For the text-containing cell, return its midpoint in (x, y) coordinate format. 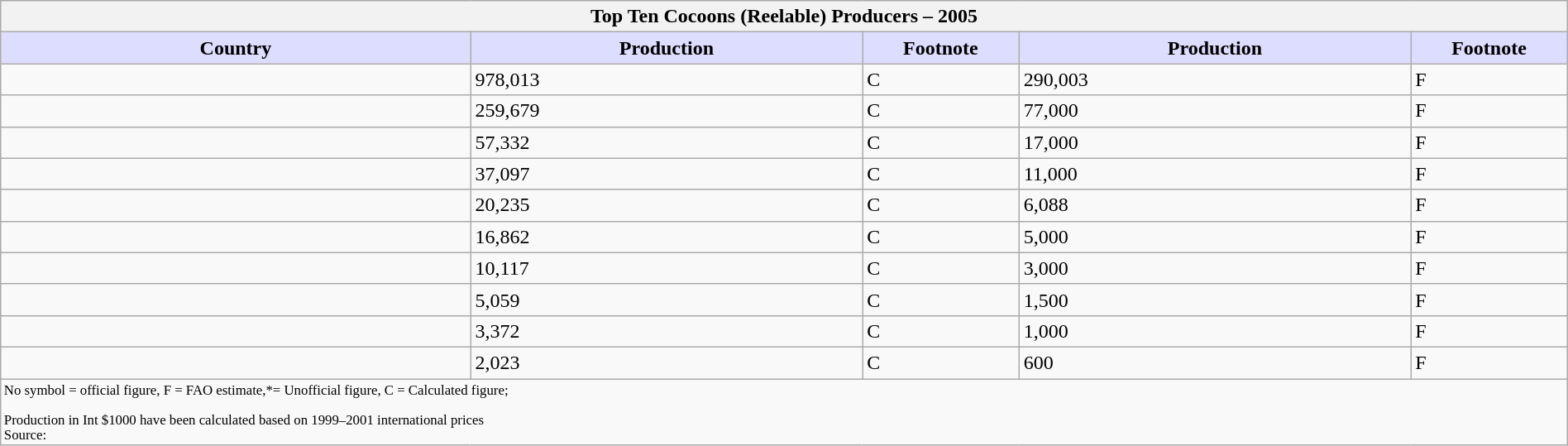
57,332 (667, 142)
600 (1215, 362)
16,862 (667, 237)
978,013 (667, 79)
3,372 (667, 331)
11,000 (1215, 174)
1,500 (1215, 300)
3,000 (1215, 268)
20,235 (667, 205)
Top Ten Cocoons (Reelable) Producers – 2005 (784, 17)
Country (236, 48)
6,088 (1215, 205)
77,000 (1215, 111)
5,000 (1215, 237)
2,023 (667, 362)
5,059 (667, 300)
37,097 (667, 174)
290,003 (1215, 79)
17,000 (1215, 142)
259,679 (667, 111)
10,117 (667, 268)
1,000 (1215, 331)
